Return the [x, y] coordinate for the center point of the cell that contains the specified text.  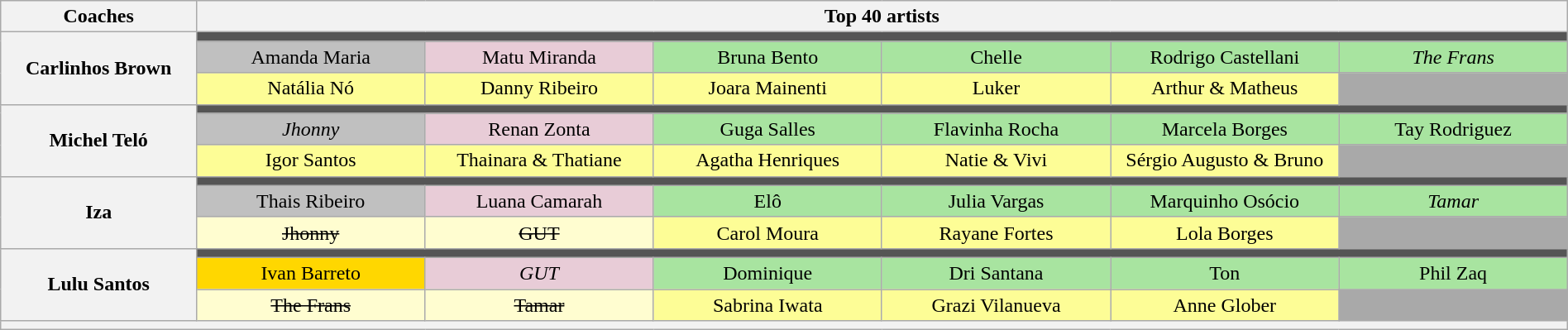
Thais Ribeiro [311, 201]
Marquinho Osócio [1225, 201]
Michel Teló [99, 141]
Lola Borges [1225, 232]
Ivan Barreto [311, 273]
Carol Moura [767, 232]
Dri Santana [996, 273]
Joara Mainenti [767, 88]
Flavinha Rocha [996, 129]
Matu Miranda [539, 57]
Iza [99, 212]
Phil Zaq [1453, 273]
Thainara & Thatiane [539, 160]
Rayane Fortes [996, 232]
Rodrigo Castellani [1225, 57]
Julia Vargas [996, 201]
Lulu Santos [99, 285]
Ton [1225, 273]
Natália Nó [311, 88]
Coaches [99, 17]
Top 40 artists [882, 17]
Danny Ribeiro [539, 88]
Luker [996, 88]
Luana Camarah [539, 201]
Carlinhos Brown [99, 68]
Natie & Vivi [996, 160]
Marcela Borges [1225, 129]
Dominique [767, 273]
Guga Salles [767, 129]
Bruna Bento [767, 57]
Amanda Maria [311, 57]
Renan Zonta [539, 129]
Chelle [996, 57]
Grazi Vilanueva [996, 305]
Igor Santos [311, 160]
Sabrina Iwata [767, 305]
Anne Glober [1225, 305]
Agatha Henriques [767, 160]
Sérgio Augusto & Bruno [1225, 160]
Elô [767, 201]
Tay Rodriguez [1453, 129]
Arthur & Matheus [1225, 88]
